Capture the cell that displays the provided text and extract its (x, y) central coordinate. 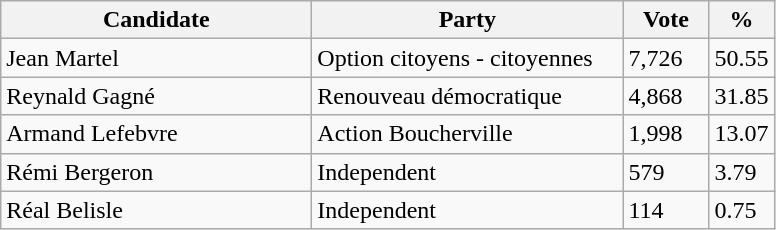
7,726 (666, 58)
Reynald Gagné (156, 96)
13.07 (742, 134)
4,868 (666, 96)
Renouveau démocratique (468, 96)
579 (666, 172)
Action Boucherville (468, 134)
% (742, 20)
31.85 (742, 96)
3.79 (742, 172)
Candidate (156, 20)
Jean Martel (156, 58)
50.55 (742, 58)
1,998 (666, 134)
Vote (666, 20)
114 (666, 210)
0.75 (742, 210)
Réal Belisle (156, 210)
Party (468, 20)
Option citoyens - citoyennes (468, 58)
Armand Lefebvre (156, 134)
Rémi Bergeron (156, 172)
